Provide the (X, Y) coordinate of the cell's center where the given text is located.  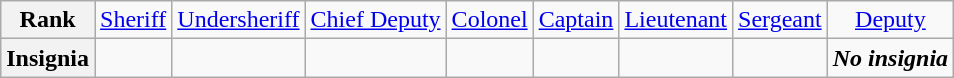
Lieutenant (676, 20)
Insignia (48, 58)
Captain (576, 20)
Sheriff (134, 20)
Undersheriff (238, 20)
Deputy (890, 20)
Sergeant (780, 20)
Chief Deputy (376, 20)
Colonel (490, 20)
No insignia (890, 58)
Rank (48, 20)
